Search for the cell housing the specified text and yield its (x, y) center coordinate. 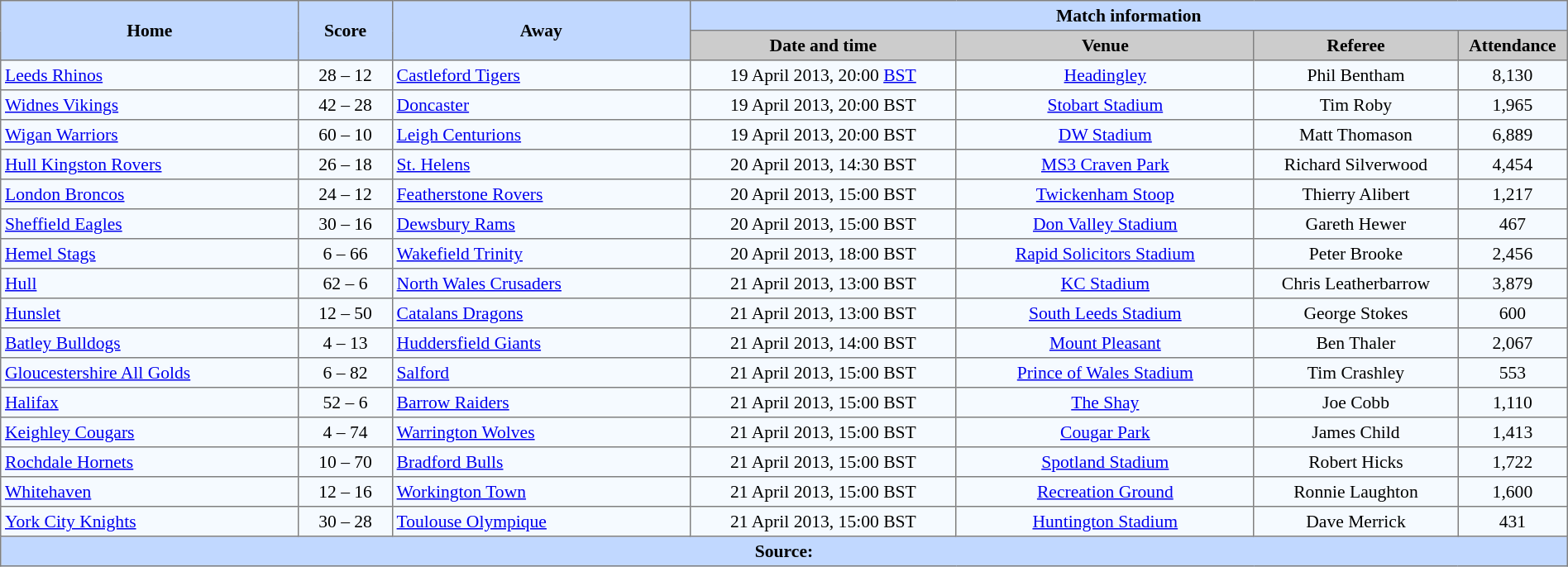
North Wales Crusaders (541, 283)
George Stokes (1355, 313)
KC Stadium (1105, 283)
1,110 (1513, 403)
Workington Town (541, 492)
Hemel Stags (150, 254)
Chris Leatherbarrow (1355, 283)
Score (346, 31)
12 – 16 (346, 492)
Tim Roby (1355, 105)
Gareth Hewer (1355, 224)
Thierry Alibert (1355, 194)
Ben Thaler (1355, 343)
62 – 6 (346, 283)
600 (1513, 313)
8,130 (1513, 75)
Attendance (1513, 45)
Cougar Park (1105, 432)
Leeds Rhinos (150, 75)
12 – 50 (346, 313)
Barrow Raiders (541, 403)
St. Helens (541, 164)
Hull (150, 283)
MS3 Craven Park (1105, 164)
4,454 (1513, 164)
Richard Silverwood (1355, 164)
26 – 18 (346, 164)
Source: (784, 551)
553 (1513, 373)
6,889 (1513, 135)
Huddersfield Giants (541, 343)
1,600 (1513, 492)
20 April 2013, 18:00 BST (823, 254)
Robert Hicks (1355, 462)
Halifax (150, 403)
Matt Thomason (1355, 135)
Gloucestershire All Golds (150, 373)
4 – 74 (346, 432)
2,067 (1513, 343)
Dewsbury Rams (541, 224)
30 – 28 (346, 522)
30 – 16 (346, 224)
4 – 13 (346, 343)
Mount Pleasant (1105, 343)
Batley Bulldogs (150, 343)
Headingley (1105, 75)
Whitehaven (150, 492)
Rochdale Hornets (150, 462)
Hunslet (150, 313)
21 April 2013, 14:00 BST (823, 343)
York City Knights (150, 522)
Widnes Vikings (150, 105)
Twickenham Stoop (1105, 194)
Recreation Ground (1105, 492)
Leigh Centurions (541, 135)
James Child (1355, 432)
10 – 70 (346, 462)
Doncaster (541, 105)
Keighley Cougars (150, 432)
431 (1513, 522)
Referee (1355, 45)
6 – 82 (346, 373)
Peter Brooke (1355, 254)
Spotland Stadium (1105, 462)
Hull Kingston Rovers (150, 164)
20 April 2013, 14:30 BST (823, 164)
Salford (541, 373)
3,879 (1513, 283)
Castleford Tigers (541, 75)
42 – 28 (346, 105)
Prince of Wales Stadium (1105, 373)
Rapid Solicitors Stadium (1105, 254)
24 – 12 (346, 194)
6 – 66 (346, 254)
2,456 (1513, 254)
Date and time (823, 45)
Joe Cobb (1355, 403)
Ronnie Laughton (1355, 492)
Wigan Warriors (150, 135)
DW Stadium (1105, 135)
Away (541, 31)
Dave Merrick (1355, 522)
The Shay (1105, 403)
1,413 (1513, 432)
1,722 (1513, 462)
60 – 10 (346, 135)
467 (1513, 224)
Catalans Dragons (541, 313)
Toulouse Olympique (541, 522)
Don Valley Stadium (1105, 224)
52 – 6 (346, 403)
Warrington Wolves (541, 432)
1,217 (1513, 194)
Tim Crashley (1355, 373)
Home (150, 31)
Match information (1128, 16)
Venue (1105, 45)
Stobart Stadium (1105, 105)
28 – 12 (346, 75)
London Broncos (150, 194)
Sheffield Eagles (150, 224)
1,965 (1513, 105)
South Leeds Stadium (1105, 313)
Phil Bentham (1355, 75)
Bradford Bulls (541, 462)
Featherstone Rovers (541, 194)
Huntington Stadium (1105, 522)
Wakefield Trinity (541, 254)
